For the text-containing cell, return its midpoint in (x, y) coordinate format. 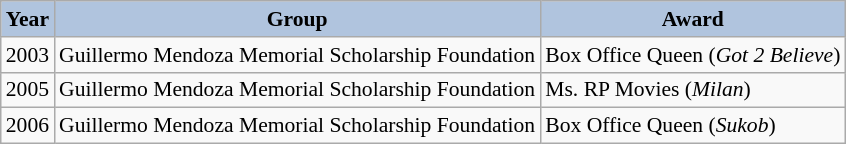
2005 (28, 90)
Group (297, 19)
Box Office Queen (Got 2 Believe) (692, 55)
Award (692, 19)
Ms. RP Movies (Milan) (692, 90)
2003 (28, 55)
Box Office Queen (Sukob) (692, 126)
Year (28, 19)
2006 (28, 126)
